Capture the cell that displays the provided text and extract its [X, Y] central coordinate. 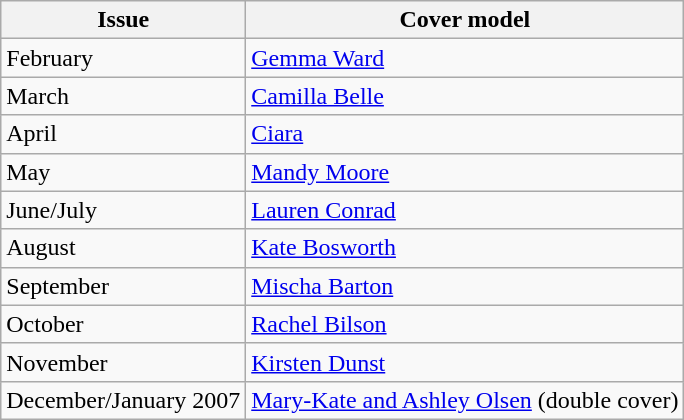
Mischa Barton [465, 286]
September [124, 286]
June/July [124, 210]
August [124, 248]
Camilla Belle [465, 96]
Lauren Conrad [465, 210]
Gemma Ward [465, 58]
Cover model [465, 20]
April [124, 134]
Kate Bosworth [465, 248]
November [124, 362]
Mary-Kate and Ashley Olsen (double cover) [465, 400]
October [124, 324]
March [124, 96]
May [124, 172]
Rachel Bilson [465, 324]
December/January 2007 [124, 400]
Mandy Moore [465, 172]
February [124, 58]
Issue [124, 20]
Ciara [465, 134]
Kirsten Dunst [465, 362]
